Find where the given text appears and provide that cell's center as [x, y] coordinate. 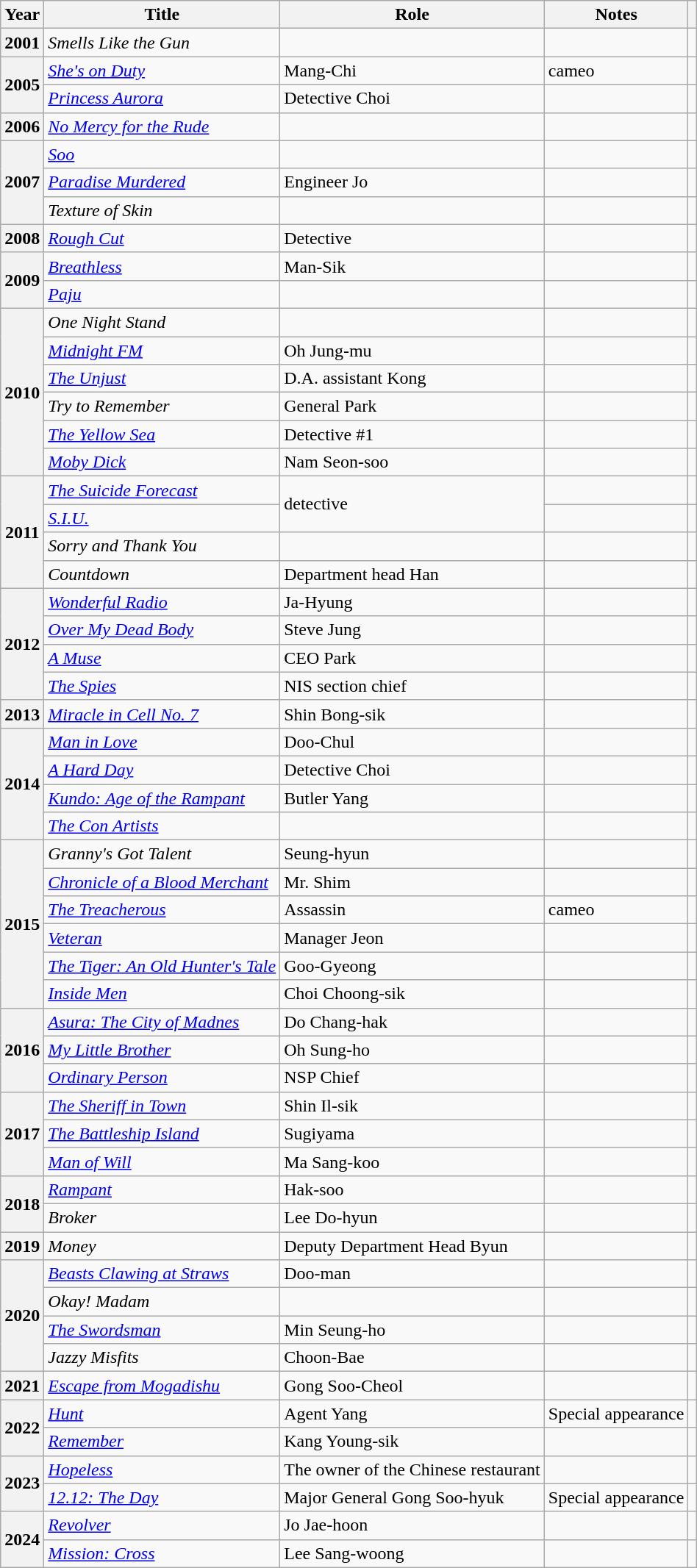
Major General Gong Soo-hyuk [412, 1497]
Goo-Gyeong [412, 966]
Sorry and Thank You [162, 546]
2014 [22, 784]
The Swordsman [162, 1330]
The Spies [162, 686]
My Little Brother [162, 1050]
Kundo: Age of the Rampant [162, 798]
2009 [22, 280]
Over My Dead Body [162, 630]
Shin Bong-sik [412, 714]
One Night Stand [162, 322]
NIS section chief [412, 686]
2015 [22, 924]
Jazzy Misfits [162, 1358]
2022 [22, 1428]
Steve Jung [412, 630]
S.I.U. [162, 518]
Granny's Got Talent [162, 854]
Beasts Clawing at Straws [162, 1274]
Doo-man [412, 1274]
2019 [22, 1246]
Title [162, 15]
Asura: The City of Madnes [162, 1022]
2017 [22, 1134]
Chronicle of a Blood Merchant [162, 882]
Breathless [162, 266]
The Battleship Island [162, 1134]
Countdown [162, 574]
Veteran [162, 938]
detective [412, 504]
Try to Remember [162, 407]
2020 [22, 1316]
Soo [162, 154]
Hak-soo [412, 1189]
Moby Dick [162, 462]
Engineer Jo [412, 182]
The Yellow Sea [162, 434]
The Unjust [162, 379]
General Park [412, 407]
Detective #1 [412, 434]
Ordinary Person [162, 1078]
Escape from Mogadishu [162, 1386]
Oh Jung-mu [412, 351]
Lee Do-hyun [412, 1217]
Ma Sang-koo [412, 1161]
The Treacherous [162, 910]
D.A. assistant Kong [412, 379]
Paradise Murdered [162, 182]
NSP Chief [412, 1078]
2013 [22, 714]
The owner of the Chinese restaurant [412, 1469]
Department head Han [412, 574]
2001 [22, 43]
Agent Yang [412, 1414]
Rough Cut [162, 238]
Sugiyama [412, 1134]
Mission: Cross [162, 1553]
2021 [22, 1386]
Man of Will [162, 1161]
Man in Love [162, 742]
The Tiger: An Old Hunter's Tale [162, 966]
2024 [22, 1539]
Min Seung-ho [412, 1330]
Remember [162, 1442]
Oh Sung-ho [412, 1050]
The Suicide Forecast [162, 490]
Mang-Chi [412, 71]
Butler Yang [412, 798]
2012 [22, 644]
Hopeless [162, 1469]
2010 [22, 392]
2005 [22, 85]
Man-Sik [412, 266]
Choon-Bae [412, 1358]
12.12: The Day [162, 1497]
Paju [162, 294]
Princess Aurora [162, 99]
Texture of Skin [162, 210]
Mr. Shim [412, 882]
Choi Choong-sik [412, 994]
Nam Seon-soo [412, 462]
No Mercy for the Rude [162, 126]
Year [22, 15]
Lee Sang-woong [412, 1553]
Deputy Department Head Byun [412, 1246]
Midnight FM [162, 351]
Okay! Madam [162, 1302]
Broker [162, 1217]
Role [412, 15]
2016 [22, 1050]
Assassin [412, 910]
2008 [22, 238]
Ja-Hyung [412, 602]
Inside Men [162, 994]
2018 [22, 1203]
Gong Soo-Cheol [412, 1386]
Miracle in Cell No. 7 [162, 714]
Doo-Chul [412, 742]
Seung-hyun [412, 854]
Rampant [162, 1189]
She's on Duty [162, 71]
Detective [412, 238]
The Sheriff in Town [162, 1106]
Hunt [162, 1414]
Do Chang-hak [412, 1022]
A Hard Day [162, 770]
Money [162, 1246]
The Con Artists [162, 826]
Kang Young-sik [412, 1442]
CEO Park [412, 658]
A Muse [162, 658]
Shin Il-sik [412, 1106]
2023 [22, 1483]
2007 [22, 182]
Wonderful Radio [162, 602]
Revolver [162, 1525]
Notes [616, 15]
2011 [22, 532]
Manager Jeon [412, 938]
Jo Jae-hoon [412, 1525]
2006 [22, 126]
Smells Like the Gun [162, 43]
